Return (X, Y) of the center of cell containing provided text 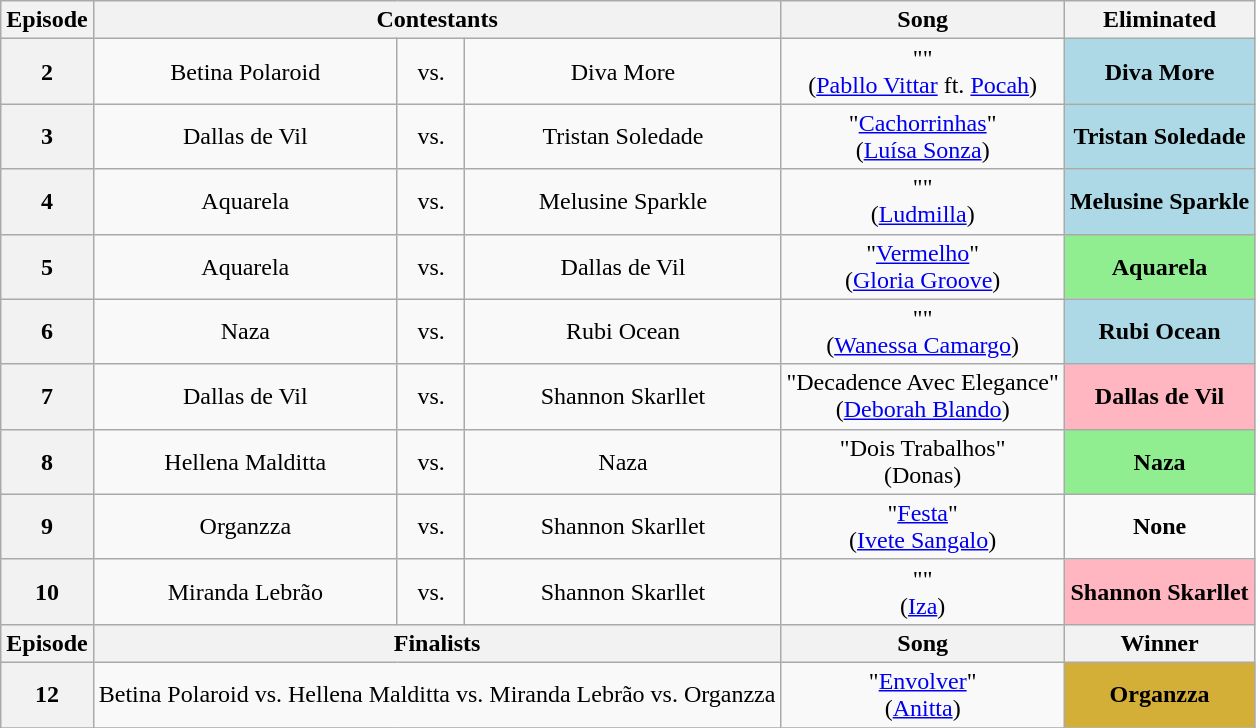
""(Wanessa Camargo) (922, 332)
12 (47, 694)
""(Iza) (922, 592)
"Festa"(Ivete Sangalo) (922, 526)
9 (47, 526)
Betina Polaroid (245, 72)
Betina Polaroid vs. Hellena Malditta vs. Miranda Lebrão vs. Organzza (437, 694)
"Envolver"(Anitta) (922, 694)
None (1159, 526)
Miranda Lebrão (245, 592)
Winner (1159, 643)
2 (47, 72)
""(Pabllo Vittar ft. Pocah) (922, 72)
Hellena Malditta (245, 462)
8 (47, 462)
10 (47, 592)
Contestants (437, 20)
3 (47, 136)
"Dois Trabalhos"(Donas) (922, 462)
Finalists (437, 643)
"Vermelho"(Gloria Groove) (922, 266)
5 (47, 266)
"Decadence Avec Elegance"(Deborah Blando) (922, 396)
6 (47, 332)
""(Ludmilla) (922, 202)
Eliminated (1159, 20)
4 (47, 202)
7 (47, 396)
"Cachorrinhas"(Luísa Sonza) (922, 136)
